Extract the (X, Y) coordinate from the center of the cell holding the provided text.  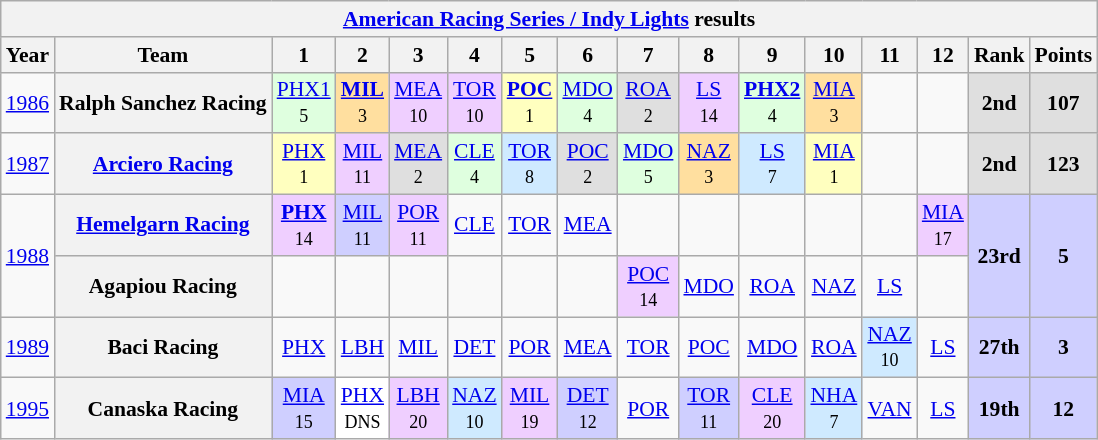
PHX24 (772, 102)
Agapiou Racing (163, 286)
1986 (28, 102)
TOR11 (708, 408)
PHXDNS (362, 408)
1995 (28, 408)
9 (772, 55)
ROA2 (648, 102)
Team (163, 55)
NAZ (834, 286)
LBH (362, 348)
1988 (28, 256)
Hemelgarn Racing (163, 226)
1 (304, 55)
TOR10 (474, 102)
PHX15 (304, 102)
POC1 (530, 102)
PHX14 (304, 226)
MIA1 (834, 164)
DET12 (588, 408)
NHA7 (834, 408)
MIA17 (943, 226)
TOR8 (530, 164)
MIL3 (362, 102)
123 (1063, 164)
PHX (304, 348)
PHX1 (304, 164)
8 (708, 55)
LBH20 (418, 408)
Baci Racing (163, 348)
DET (474, 348)
10 (834, 55)
6 (588, 55)
Canaska Racing (163, 408)
4 (474, 55)
CLE20 (772, 408)
MIA15 (304, 408)
Ralph Sanchez Racing (163, 102)
MDO4 (588, 102)
Arciero Racing (163, 164)
MEA10 (418, 102)
1987 (28, 164)
MIL (418, 348)
LS7 (772, 164)
2 (362, 55)
POC14 (648, 286)
VAN (889, 408)
23rd (1000, 256)
7 (648, 55)
NAZ3 (708, 164)
MEA2 (418, 164)
107 (1063, 102)
19th (1000, 408)
LS14 (708, 102)
Year (28, 55)
11 (889, 55)
Rank (1000, 55)
American Racing Series / Indy Lights results (549, 19)
MIL19 (530, 408)
POC (708, 348)
1989 (28, 348)
27th (1000, 348)
CLE (474, 226)
MIA3 (834, 102)
Points (1063, 55)
CLE4 (474, 164)
POC2 (588, 164)
POR11 (418, 226)
MDO5 (648, 164)
